Capture the cell that displays the provided text and extract its [X, Y] central coordinate. 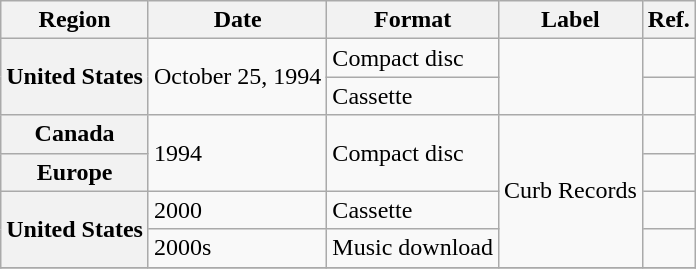
Europe [75, 172]
Music download [413, 248]
1994 [237, 153]
Format [413, 20]
Date [237, 20]
Label [571, 20]
Canada [75, 134]
Ref. [668, 20]
October 25, 1994 [237, 77]
Curb Records [571, 191]
2000 [237, 210]
2000s [237, 248]
Region [75, 20]
